From the cell containing the given text, extract its center point as [x, y] coordinate. 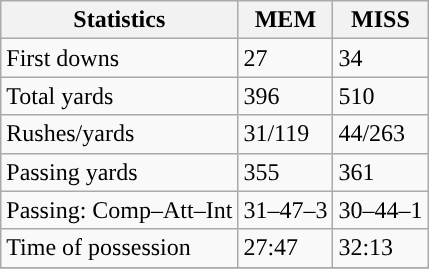
MEM [286, 20]
44/263 [380, 134]
Passing yards [120, 172]
First downs [120, 58]
Statistics [120, 20]
361 [380, 172]
32:13 [380, 248]
27:47 [286, 248]
30–44–1 [380, 210]
396 [286, 96]
34 [380, 58]
510 [380, 96]
27 [286, 58]
Total yards [120, 96]
Passing: Comp–Att–Int [120, 210]
31–47–3 [286, 210]
355 [286, 172]
31/119 [286, 134]
Time of possession [120, 248]
Rushes/yards [120, 134]
MISS [380, 20]
